Determine the [X, Y] coordinate at the center of the cell enclosing the given text.  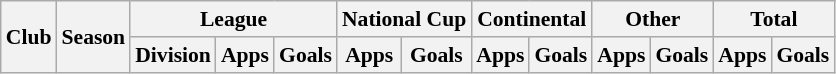
League [234, 19]
Division [173, 55]
Continental [532, 19]
National Cup [404, 19]
Club [29, 36]
Total [774, 19]
Season [93, 36]
Other [652, 19]
